Output the (x, y) coordinate of the center of the cell containing the given text.  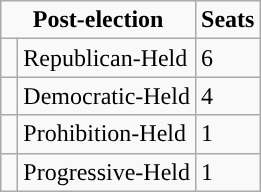
6 (228, 58)
Progressive-Held (107, 172)
Republican-Held (107, 58)
Democratic-Held (107, 96)
Post-election (98, 20)
Seats (228, 20)
Prohibition-Held (107, 134)
4 (228, 96)
